Detect which cell encompasses the target text, then output its (X, Y) center coordinate. 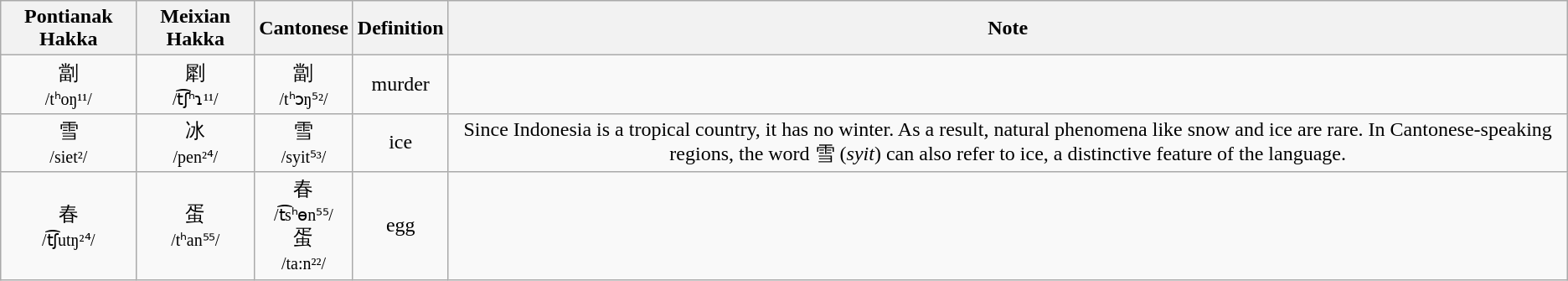
劏/tʰoŋ¹¹/ (69, 85)
Meixian Hakka (196, 29)
murder (400, 85)
蛋/tʰan⁵⁵/ (196, 226)
egg (400, 226)
劏/tʰɔŋ⁵²/ (304, 85)
雪/siet²/ (69, 143)
春/t͡ʃutŋ²⁴/ (69, 226)
雪/syit⁵³/ (304, 143)
冰/pen²⁴/ (196, 143)
Pontianak Hakka (69, 29)
春/t͡sʰɵn⁵⁵/蛋/ta:n²²/ (304, 226)
㓾/t͡ʃʰɿ¹¹/ (196, 85)
ice (400, 143)
Note (1008, 29)
Definition (400, 29)
Cantonese (304, 29)
